For the text-containing cell, return its midpoint in (x, y) coordinate format. 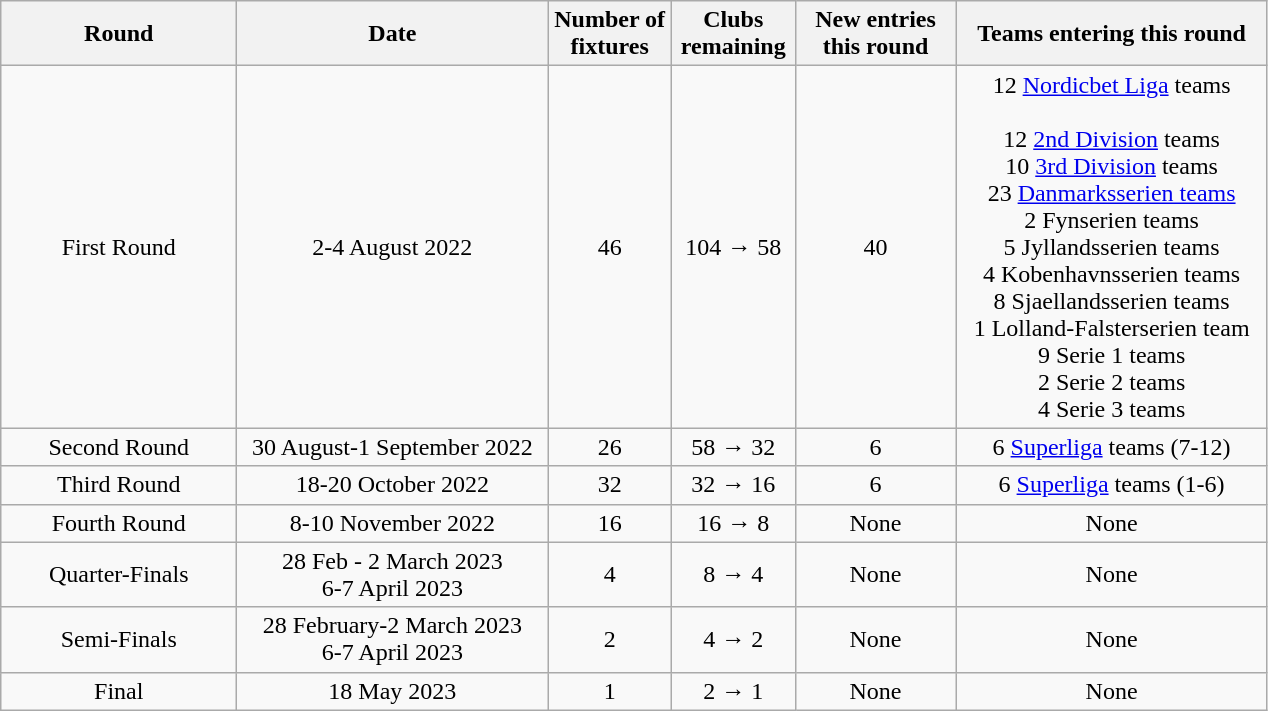
4 → 2 (733, 640)
28 Feb - 2 March 20236-7 April 2023 (392, 574)
Round (119, 34)
32 (610, 485)
Quarter-Finals (119, 574)
16 → 8 (733, 523)
First Round (119, 247)
Date (392, 34)
30 August-1 September 2022 (392, 447)
2 (610, 640)
18 May 2023 (392, 691)
16 (610, 523)
Clubs remaining (733, 34)
2 → 1 (733, 691)
18-20 October 2022 (392, 485)
58 → 32 (733, 447)
6 Superliga teams (1-6) (1112, 485)
40 (876, 247)
Third Round (119, 485)
8 → 4 (733, 574)
32 → 16 (733, 485)
2-4 August 2022 (392, 247)
46 (610, 247)
Fourth Round (119, 523)
8-10 November 2022 (392, 523)
Number of fixtures (610, 34)
26 (610, 447)
4 (610, 574)
Semi-Finals (119, 640)
1 (610, 691)
104 → 58 (733, 247)
Teams entering this round (1112, 34)
6 Superliga teams (7-12) (1112, 447)
Final (119, 691)
28 February-2 March 20236-7 April 2023 (392, 640)
New entries this round (876, 34)
Second Round (119, 447)
